For the text-containing cell, return its midpoint in (X, Y) coordinate format. 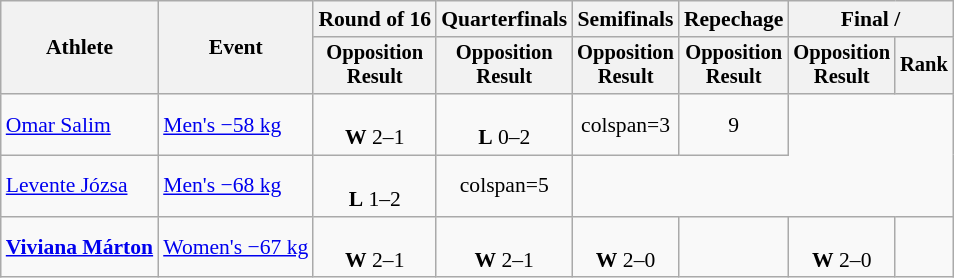
Final / (870, 19)
L 0–2 (504, 124)
Men's −58 kg (236, 124)
Omar Salim (80, 124)
Quarterfinals (504, 19)
Rank (924, 66)
Event (236, 48)
Viviana Márton (80, 248)
Round of 16 (374, 19)
Athlete (80, 48)
colspan=5 (504, 186)
Women's −67 kg (236, 248)
Repechage (734, 19)
colspan=3 (626, 124)
Men's −68 kg (236, 186)
Levente Józsa (80, 186)
L 1–2 (374, 186)
9 (734, 124)
Semifinals (626, 19)
